Pinpoint the cell where the given text exists, returning its (X, Y) midpoint coordinate. 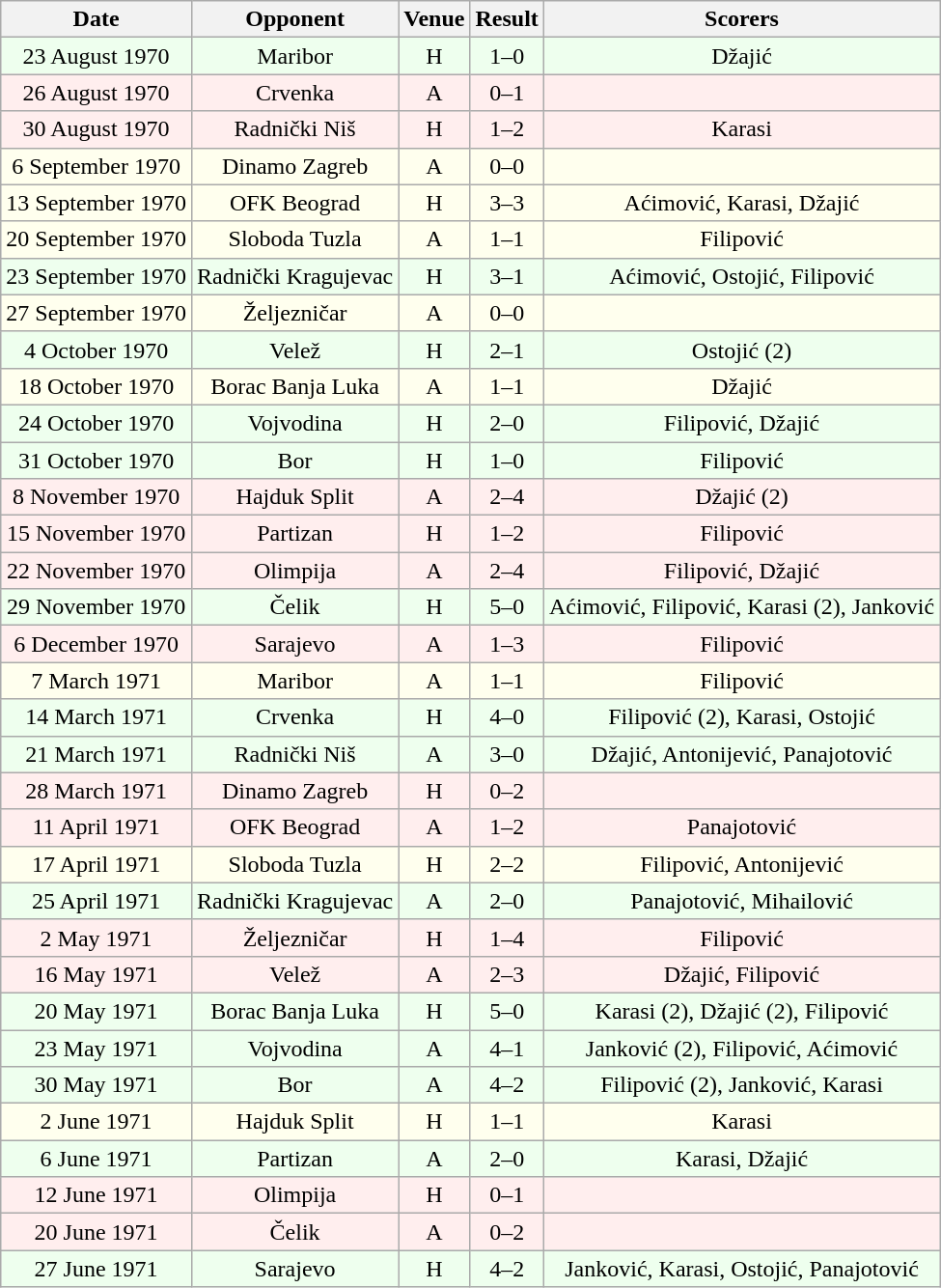
Panajotović (741, 827)
6 December 1970 (97, 644)
23 August 1970 (97, 56)
21 March 1971 (97, 754)
2–3 (507, 974)
3–1 (507, 276)
Aćimović, Filipović, Karasi (2), Janković (741, 607)
31 October 1970 (97, 461)
20 September 1970 (97, 239)
29 November 1970 (97, 607)
30 August 1970 (97, 129)
Opponent (294, 19)
14 March 1971 (97, 717)
1–3 (507, 644)
6 June 1971 (97, 1159)
3–0 (507, 754)
11 April 1971 (97, 827)
Filipović, Antonijević (741, 864)
Aćimović, Ostojić, Filipović (741, 276)
25 April 1971 (97, 901)
20 June 1971 (97, 1232)
2 May 1971 (97, 938)
2–2 (507, 864)
Janković, Karasi, Ostojić, Panajotović (741, 1269)
Džajić, Filipović (741, 974)
15 November 1970 (97, 534)
27 September 1970 (97, 313)
Aćimović, Karasi, Džajić (741, 203)
Karasi (2), Džajić (2), Filipović (741, 1011)
1–4 (507, 938)
16 May 1971 (97, 974)
Džajić, Antonijević, Panajotović (741, 754)
3–3 (507, 203)
Filipović (2), Karasi, Ostojić (741, 717)
4–0 (507, 717)
23 September 1970 (97, 276)
7 March 1971 (97, 681)
Panajotović, Mihailović (741, 901)
Result (507, 19)
13 September 1970 (97, 203)
24 October 1970 (97, 423)
26 August 1970 (97, 93)
18 October 1970 (97, 386)
Venue (434, 19)
4 October 1970 (97, 350)
Džajić (2) (741, 497)
Date (97, 19)
23 May 1971 (97, 1048)
12 June 1971 (97, 1195)
2 June 1971 (97, 1122)
Janković (2), Filipović, Aćimović (741, 1048)
17 April 1971 (97, 864)
28 March 1971 (97, 791)
4–1 (507, 1048)
30 May 1971 (97, 1085)
6 September 1970 (97, 166)
22 November 1970 (97, 571)
Filipović (2), Janković, Karasi (741, 1085)
2–1 (507, 350)
Scorers (741, 19)
Ostojić (2) (741, 350)
27 June 1971 (97, 1269)
8 November 1970 (97, 497)
20 May 1971 (97, 1011)
Karasi, Džajić (741, 1159)
